Identify which cell holds the provided text, then report its (x, y) central coordinate. 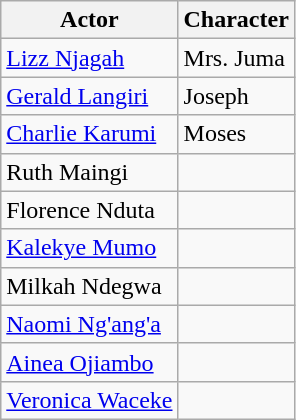
Charlie Karumi (90, 134)
Milkah Ndegwa (90, 286)
Naomi Ng'ang'a (90, 324)
Kalekye Mumo (90, 248)
Gerald Langiri (90, 96)
Ainea Ojiambo (90, 362)
Mrs. Juma (236, 58)
Character (236, 20)
Ruth Maingi (90, 172)
Florence Nduta (90, 210)
Lizz Njagah (90, 58)
Veronica Waceke (90, 400)
Moses (236, 134)
Joseph (236, 96)
Actor (90, 20)
